Extract the (x, y) coordinate from the center of the cell holding the provided text.  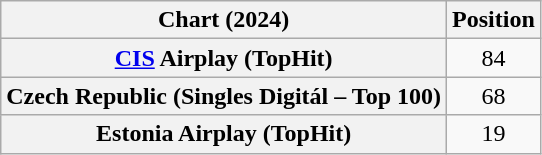
Chart (2024) (224, 20)
Position (494, 20)
19 (494, 134)
68 (494, 96)
Czech Republic (Singles Digitál – Top 100) (224, 96)
84 (494, 58)
Estonia Airplay (TopHit) (224, 134)
CIS Airplay (TopHit) (224, 58)
